Return (x, y) of the center of cell containing provided text 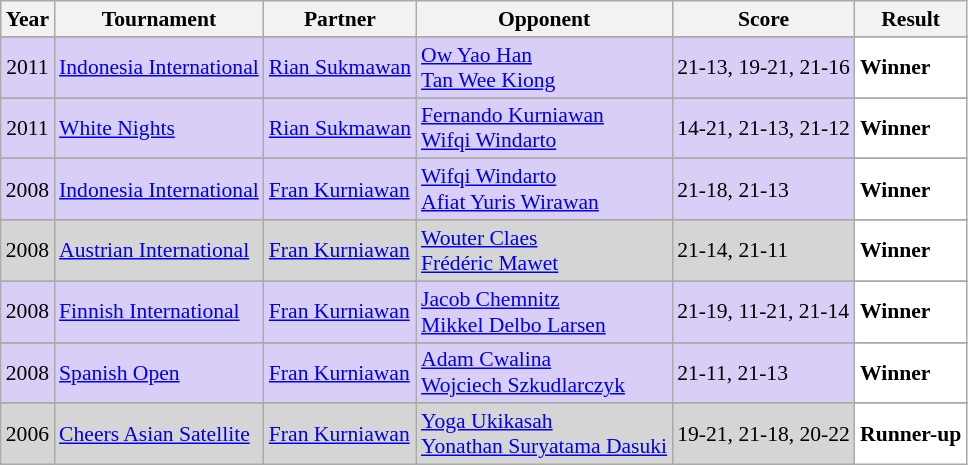
2006 (28, 434)
Cheers Asian Satellite (159, 434)
Adam Cwalina Wojciech Szkudlarczyk (544, 372)
Opponent (544, 19)
Jacob Chemnitz Mikkel Delbo Larsen (544, 312)
14-21, 21-13, 21-12 (764, 128)
21-11, 21-13 (764, 372)
19-21, 21-18, 20-22 (764, 434)
Score (764, 19)
21-18, 21-13 (764, 190)
Tournament (159, 19)
Austrian International (159, 250)
21-19, 11-21, 21-14 (764, 312)
Yoga Ukikasah Yonathan Suryatama Dasuki (544, 434)
Finnish International (159, 312)
Runner-up (910, 434)
Spanish Open (159, 372)
Ow Yao Han Tan Wee Kiong (544, 68)
Partner (340, 19)
21-13, 19-21, 21-16 (764, 68)
Result (910, 19)
Wouter Claes Frédéric Mawet (544, 250)
Fernando Kurniawan Wifqi Windarto (544, 128)
Year (28, 19)
White Nights (159, 128)
Wifqi Windarto Afiat Yuris Wirawan (544, 190)
21-14, 21-11 (764, 250)
